Determine the (x, y) coordinate at the center of the cell enclosing the given text.  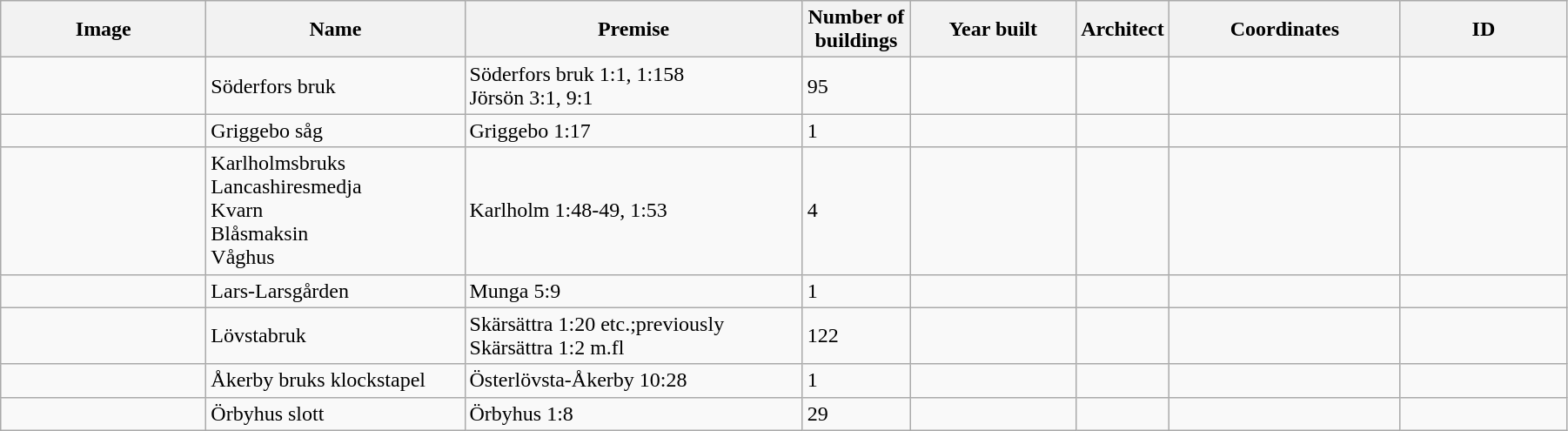
Örbyhus slott (336, 414)
Griggebo såg (336, 131)
Lövstabruk (336, 336)
ID (1483, 30)
Österlövsta-Åkerby 10:28 (633, 380)
4 (856, 211)
Architect (1122, 30)
95 (856, 85)
Coordinates (1284, 30)
Söderfors bruk (336, 85)
122 (856, 336)
29 (856, 414)
Skärsättra 1:20 etc.;previously Skärsättra 1:2 m.fl (633, 336)
Karlholm 1:48-49, 1:53 (633, 211)
Premise (633, 30)
Åkerby bruks klockstapel (336, 380)
Karlholmsbruks LancashiresmedjaKvarnBlåsmaksinVåghus (336, 211)
Number ofbuildings (856, 30)
Munga 5:9 (633, 291)
Söderfors bruk 1:1, 1:158Jörsön 3:1, 9:1 (633, 85)
Örbyhus 1:8 (633, 414)
Name (336, 30)
Griggebo 1:17 (633, 131)
Year built (994, 30)
Lars-Larsgården (336, 291)
Image (104, 30)
